Provide the (x, y) coordinate of the cell's center where the given text is located.  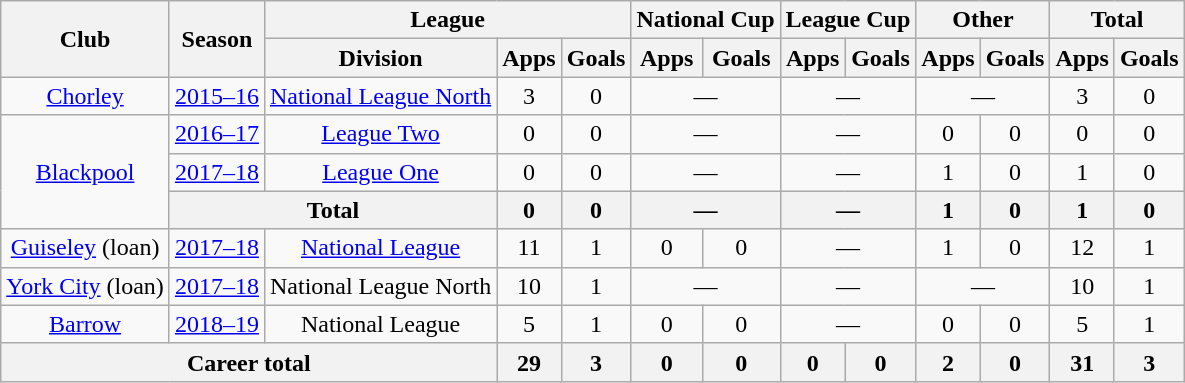
12 (1082, 248)
11 (529, 248)
Guiseley (loan) (86, 248)
31 (1082, 362)
2015–16 (216, 96)
Barrow (86, 324)
Other (983, 20)
League (447, 20)
29 (529, 362)
York City (loan) (86, 286)
League Two (380, 134)
National Cup (706, 20)
Chorley (86, 96)
Career total (249, 362)
League Cup (848, 20)
2018–19 (216, 324)
Blackpool (86, 172)
Club (86, 39)
2 (948, 362)
Season (216, 39)
Division (380, 58)
2016–17 (216, 134)
League One (380, 172)
